Find where the given text appears and provide that cell's center as [X, Y] coordinate. 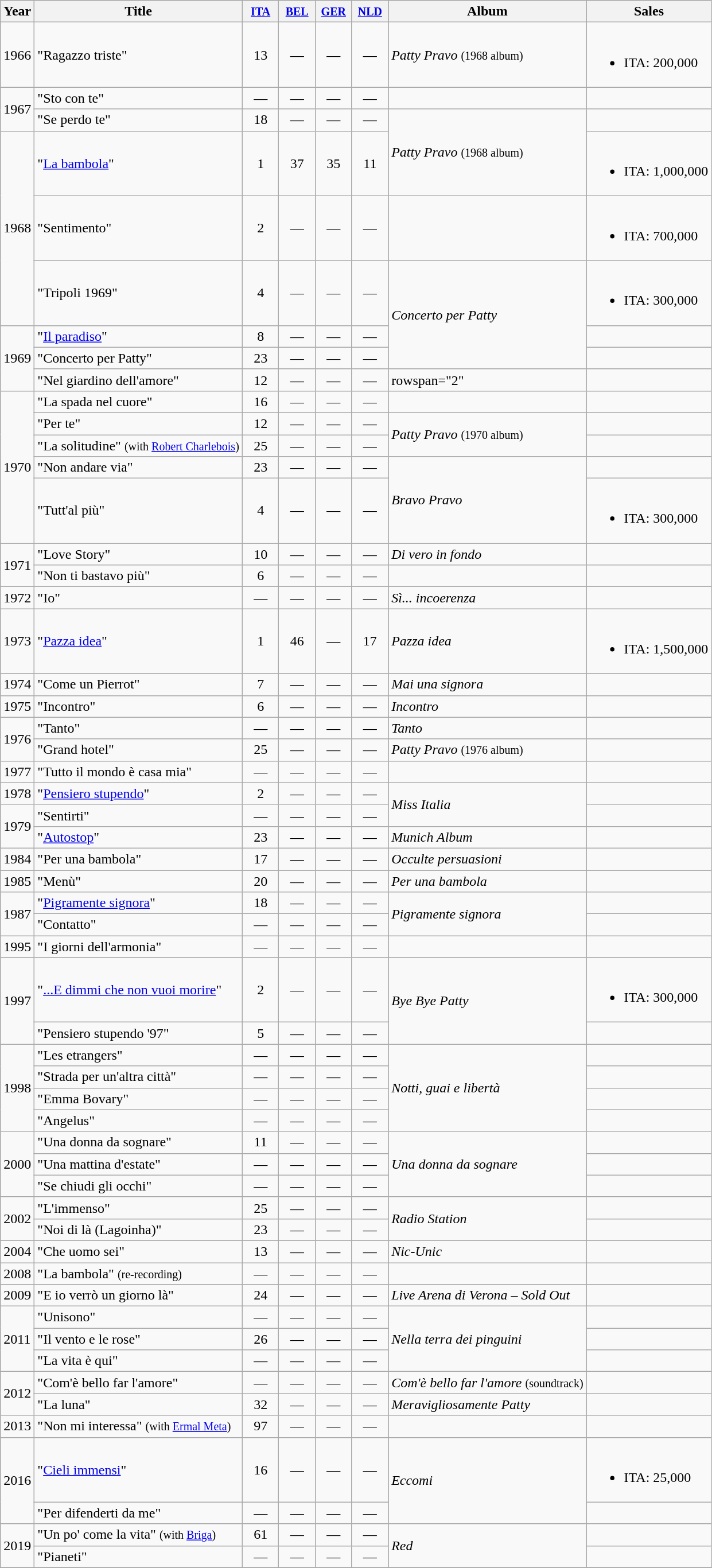
Patty Pravo (1976 album) [488, 750]
"Non mi interessa" (with Ermal Meta) [139, 1426]
Album [488, 11]
Nic-Unic [488, 1251]
"Pazza idea" [139, 641]
1967 [17, 109]
"Sentimento" [139, 228]
1966 [17, 55]
Com'è bello far l'amore (soundtrack) [488, 1383]
2011 [17, 1339]
1987 [17, 914]
Title [139, 11]
1998 [17, 1088]
Radio Station [488, 1219]
"La vita è qui" [139, 1361]
"Tripoli 1969" [139, 293]
"Pigramente signora" [139, 903]
Notti, guai e libertà [488, 1088]
"Love Story" [139, 554]
Incontro [488, 706]
1977 [17, 772]
"Unisono" [139, 1317]
ITA: 700,000 [649, 228]
1995 [17, 947]
"E io verrò un giorno là" [139, 1295]
37 [297, 163]
"Tutt'al più" [139, 511]
1973 [17, 641]
Pazza idea [488, 641]
"La spada nel cuore" [139, 402]
2019 [17, 1546]
"Una donna da sognare" [139, 1142]
1978 [17, 793]
1976 [17, 739]
"Un po' come la vita" (with Briga) [139, 1535]
Red [488, 1546]
Patty Pravo (1970 album) [488, 434]
Una donna da sognare [488, 1164]
Mai una signora [488, 684]
"Ragazzo triste" [139, 55]
2009 [17, 1295]
"Autostop" [139, 837]
7 [260, 684]
"Come un Pierrot" [139, 684]
"Pensiero stupendo '97" [139, 1033]
"Les etrangers" [139, 1055]
BEL [297, 11]
"Grand hotel" [139, 750]
1970 [17, 467]
GER [333, 11]
ITA: 1,500,000 [649, 641]
"Noi di là (Lagoinha)" [139, 1230]
Miss Italia [488, 804]
"Io" [139, 598]
2008 [17, 1273]
"La bambola" [139, 163]
"Se perdo te" [139, 120]
Meravigliosamente Patty [488, 1404]
Per una bambola [488, 881]
"Il vento e le rose" [139, 1339]
Eccomi [488, 1480]
Munich Album [488, 837]
"I giorni dell'armonia" [139, 947]
"Tanto" [139, 728]
Tanto [488, 728]
"Concerto per Patty" [139, 358]
ITA: 25,000 [649, 1470]
"Il paradiso" [139, 336]
1968 [17, 228]
"Una mattina d'estate" [139, 1164]
1985 [17, 881]
Live Arena di Verona – Sold Out [488, 1295]
"L'immenso" [139, 1208]
1984 [17, 859]
"Pianeti" [139, 1557]
"La luna" [139, 1404]
1971 [17, 565]
"Per te" [139, 423]
24 [260, 1295]
Bye Bye Patty [488, 1001]
1974 [17, 684]
Occulte persuasioni [488, 859]
Year [17, 11]
Bravo Pravo [488, 500]
Pigramente signora [488, 914]
10 [260, 554]
"Emma Bovary" [139, 1099]
"La bambola" (re-recording) [139, 1273]
Nella terra dei pinguini [488, 1339]
1997 [17, 1001]
"Angelus" [139, 1120]
61 [260, 1535]
Sales [649, 11]
Concerto per Patty [488, 314]
"Cieli immensi" [139, 1470]
"Menù" [139, 881]
Sì... incoerenza [488, 598]
NLD [370, 11]
"Se chiudi gli occhi" [139, 1186]
"Sentirti" [139, 815]
"Per difenderti da me" [139, 1513]
"Strada per un'altra città" [139, 1077]
2004 [17, 1251]
"Com'è bello far l'amore" [139, 1383]
97 [260, 1426]
46 [297, 641]
ITA: 200,000 [649, 55]
"Sto con te" [139, 98]
8 [260, 336]
"Nel giardino dell'amore" [139, 380]
1969 [17, 358]
"Che uomo sei" [139, 1251]
"Tutto il mondo è casa mia" [139, 772]
"...E dimmi che non vuoi morire" [139, 990]
1972 [17, 598]
1979 [17, 826]
1975 [17, 706]
2012 [17, 1394]
"La solitudine" (with Robert Charlebois) [139, 446]
Di vero in fondo [488, 554]
"Per una bambola" [139, 859]
5 [260, 1033]
ITA: 1,000,000 [649, 163]
2000 [17, 1164]
"Non andare via" [139, 468]
"Pensiero stupendo" [139, 793]
35 [333, 163]
2016 [17, 1480]
rowspan="2" [488, 380]
20 [260, 881]
"Contatto" [139, 925]
"Non ti bastavo più" [139, 576]
26 [260, 1339]
"Incontro" [139, 706]
2013 [17, 1426]
ITA [260, 11]
2002 [17, 1219]
32 [260, 1404]
